Provide the (x, y) coordinate of the cell's center where the given text is located.  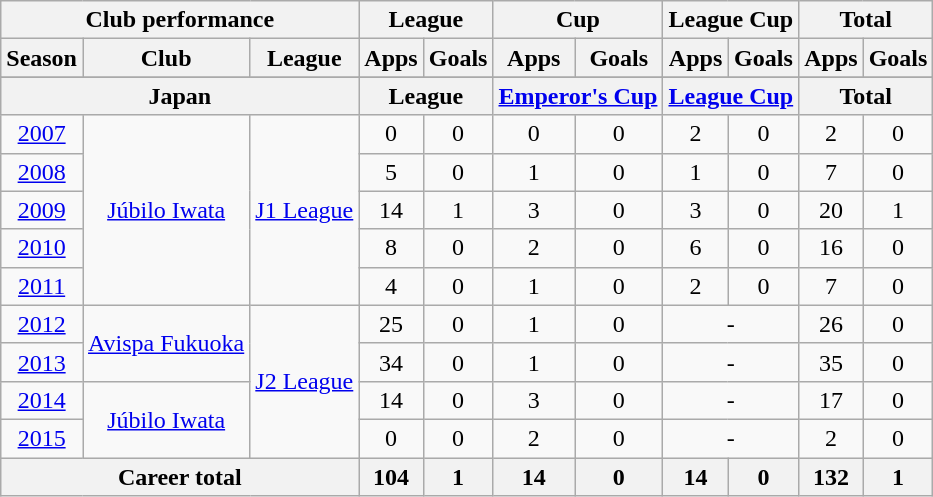
34 (391, 362)
2007 (42, 134)
2013 (42, 362)
16 (831, 248)
Cup (578, 20)
Japan (180, 96)
26 (831, 324)
35 (831, 362)
2008 (42, 172)
Club performance (180, 20)
2014 (42, 400)
Career total (180, 477)
17 (831, 400)
2010 (42, 248)
2015 (42, 438)
Avispa Fukuoka (166, 343)
Club (166, 58)
8 (391, 248)
25 (391, 324)
104 (391, 477)
2009 (42, 210)
4 (391, 286)
J2 League (304, 381)
2011 (42, 286)
Emperor's Cup (578, 96)
5 (391, 172)
2012 (42, 324)
20 (831, 210)
J1 League (304, 210)
Season (42, 58)
6 (696, 248)
132 (831, 477)
